Pinpoint the cell where the given text exists, returning its [X, Y] midpoint coordinate. 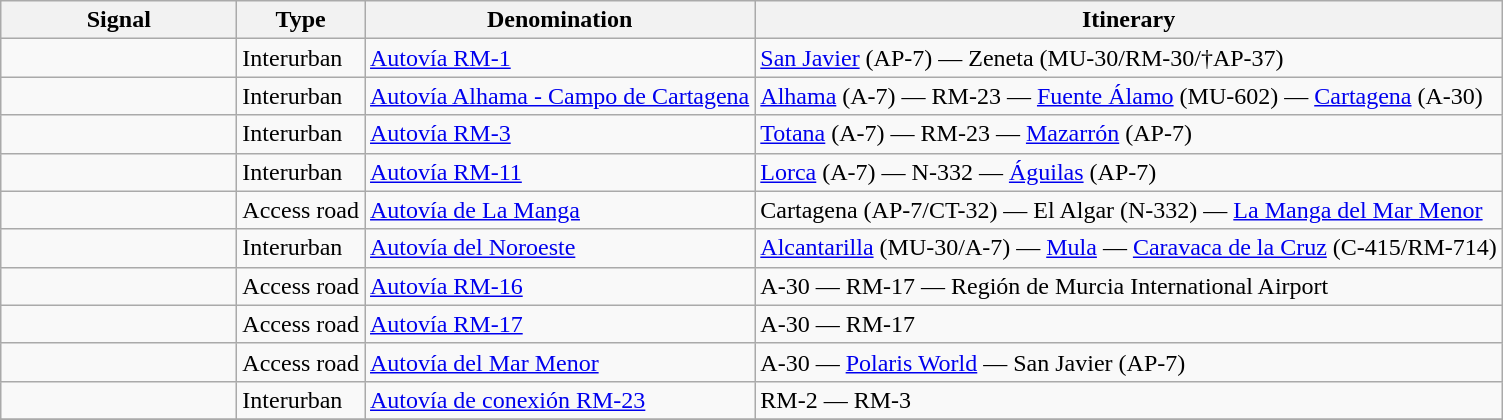
Alcantarilla (MU-30/A-7) — Mula — Caravaca de la Cruz (C-415/RM-714) [1129, 248]
Signal [119, 20]
Autovía RM-1 [559, 58]
RM-2 — RM-3 [1129, 400]
Alhama (A-7) — RM-23 — Fuente Álamo (MU-602) — Cartagena (A-30) [1129, 96]
Autovía del Mar Menor [559, 362]
Autovía de La Manga [559, 210]
A-30 — Polaris World — San Javier (AP-7) [1129, 362]
Type [301, 20]
Autovía Alhama - Campo de Cartagena [559, 96]
Autovía del Noroeste [559, 248]
Itinerary [1129, 20]
Denomination [559, 20]
Totana (A-7) — RM-23 — Mazarrón (AP-7) [1129, 134]
San Javier (AP-7) — Zeneta (MU-30/RM-30/†AP-37) [1129, 58]
A-30 — RM-17 [1129, 324]
Autovía de conexión RM-23 [559, 400]
Autovía RM-17 [559, 324]
Cartagena (AP-7/CT-32) — El Algar (N-332) — La Manga del Mar Menor [1129, 210]
A-30 — RM-17 — Región de Murcia International Airport [1129, 286]
Autovía RM-3 [559, 134]
Lorca (A-7) — N-332 — Águilas (AP-7) [1129, 172]
Autovía RM-11 [559, 172]
Autovía RM-16 [559, 286]
